Identify which cell holds the provided text, then report its [x, y] central coordinate. 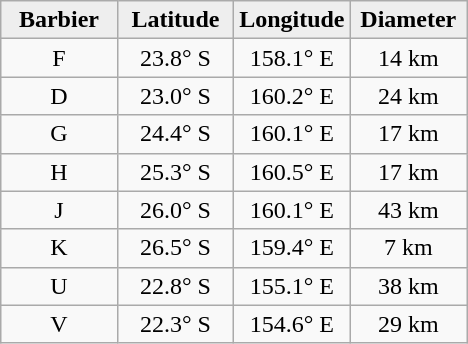
Barbier [59, 20]
U [59, 286]
H [59, 172]
160.2° E [292, 96]
Longitude [292, 20]
D [59, 96]
23.8° S [175, 58]
26.0° S [175, 210]
38 km [408, 286]
43 km [408, 210]
23.0° S [175, 96]
K [59, 248]
7 km [408, 248]
158.1° E [292, 58]
22.3° S [175, 324]
155.1° E [292, 286]
159.4° E [292, 248]
26.5° S [175, 248]
J [59, 210]
24 km [408, 96]
V [59, 324]
25.3° S [175, 172]
160.5° E [292, 172]
154.6° E [292, 324]
22.8° S [175, 286]
24.4° S [175, 134]
G [59, 134]
14 km [408, 58]
29 km [408, 324]
F [59, 58]
Diameter [408, 20]
Latitude [175, 20]
